Detect which cell encompasses the target text, then output its [X, Y] center coordinate. 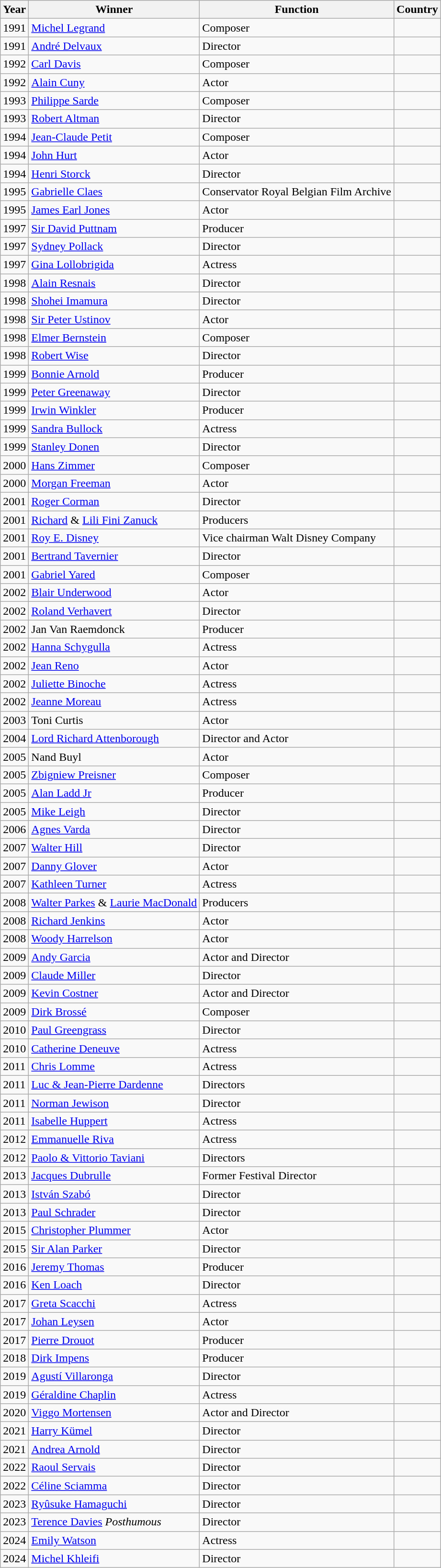
Lord Richard Attenborough [114, 738]
André Delvaux [114, 46]
Danny Glover [114, 866]
Sir Alan Parker [114, 1249]
Kevin Costner [114, 993]
Richard & Lili Fini Zanuck [114, 519]
Greta Scacchi [114, 1303]
Johan Leysen [114, 1321]
Dirk Impens [114, 1358]
Hans Zimmer [114, 465]
Function [297, 10]
Jacques Dubrulle [114, 1176]
Agnes Varda [114, 830]
Philippe Sarde [114, 101]
Zbigniew Preisner [114, 775]
James Earl Jones [114, 210]
Jeremy Thomas [114, 1267]
Henri Storck [114, 173]
Sir Peter Ustinov [114, 319]
Sir David Puttnam [114, 228]
Roger Corman [114, 501]
Paolo & Vittorio Taviani [114, 1158]
Blair Underwood [114, 593]
Michel Khleifi [114, 1558]
Claude Miller [114, 975]
Christopher Plummer [114, 1230]
Roland Verhavert [114, 611]
Walter Hill [114, 848]
Gabriel Yared [114, 575]
Norman Jewison [114, 1103]
Catherine Deneuve [114, 1048]
Dirk Brossé [114, 1012]
Shohei Imamura [114, 301]
Harry Kümel [114, 1431]
Paul Greengrass [114, 1030]
Mike Leigh [114, 812]
Viggo Mortensen [114, 1413]
Elmer Bernstein [114, 338]
Céline Sciamma [114, 1486]
Isabelle Huppert [114, 1121]
Year [14, 10]
Roy E. Disney [114, 538]
Country [418, 10]
2020 [14, 1413]
2018 [14, 1358]
Pierre Drouot [114, 1340]
Jeanne Moreau [114, 702]
2004 [14, 738]
Peter Greenaway [114, 392]
Alain Cuny [114, 82]
Former Festival Director [297, 1176]
Jan Van Raemdonck [114, 629]
Ryûsuke Hamaguchi [114, 1504]
Walter Parkes & Laurie MacDonald [114, 902]
Terence Davies Posthumous [114, 1522]
Géraldine Chaplin [114, 1395]
Vice chairman Walt Disney Company [297, 538]
Toni Curtis [114, 720]
2003 [14, 720]
Jean Reno [114, 666]
Bertrand Tavernier [114, 556]
Andy Garcia [114, 957]
István Szabó [114, 1194]
Robert Wise [114, 356]
Irwin Winkler [114, 410]
Woody Harrelson [114, 939]
Agustí Villaronga [114, 1376]
John Hurt [114, 155]
Director and Actor [297, 738]
Alan Ladd Jr [114, 793]
Kathleen Turner [114, 884]
Richard Jenkins [114, 921]
Winner [114, 10]
Juliette Binoche [114, 684]
Gina Lollobrigida [114, 265]
Morgan Freeman [114, 483]
Raoul Servais [114, 1467]
Emmanuelle Riva [114, 1139]
Luc & Jean-Pierre Dardenne [114, 1084]
Sandra Bullock [114, 429]
Hanna Schygulla [114, 647]
Sydney Pollack [114, 247]
Jean-Claude Petit [114, 137]
Paul Schrader [114, 1212]
Nand Buyl [114, 756]
Conservator Royal Belgian Film Archive [297, 192]
Stanley Donen [114, 447]
Carl Davis [114, 64]
Gabrielle Claes [114, 192]
Chris Lomme [114, 1066]
Bonnie Arnold [114, 374]
Robert Altman [114, 119]
Emily Watson [114, 1540]
Andrea Arnold [114, 1449]
Ken Loach [114, 1285]
Michel Legrand [114, 28]
2006 [14, 830]
Alain Resnais [114, 283]
